Find where the given text appears and provide that cell's center as [x, y] coordinate. 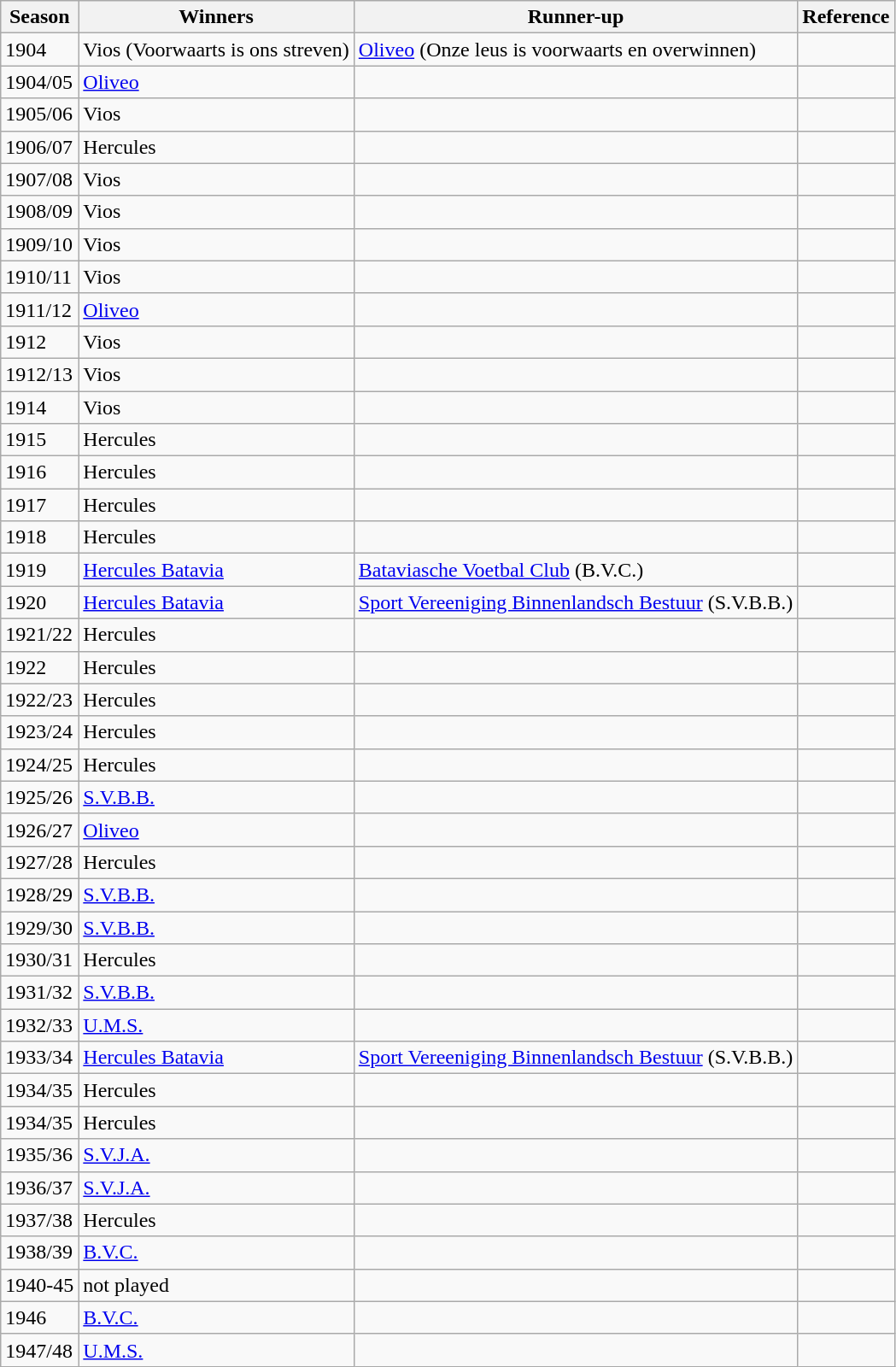
Reference [846, 17]
1919 [39, 570]
1917 [39, 505]
1905/06 [39, 114]
1929/30 [39, 927]
1936/37 [39, 1188]
Oliveo (Onze leus is voorwaarts en overwinnen) [576, 50]
Season [39, 17]
Runner-up [576, 17]
1912 [39, 342]
1937/38 [39, 1220]
1946 [39, 1317]
1922 [39, 667]
1947/48 [39, 1350]
1904 [39, 50]
1938/39 [39, 1253]
1911/12 [39, 309]
1907/08 [39, 179]
1918 [39, 537]
Winners [216, 17]
Vios (Voorwaarts is ons streven) [216, 50]
1916 [39, 472]
Bataviasche Voetbal Club (B.V.C.) [576, 570]
1921/22 [39, 635]
1910/11 [39, 277]
1925/26 [39, 797]
1922/23 [39, 700]
1909/10 [39, 244]
1926/27 [39, 830]
1906/07 [39, 147]
1908/09 [39, 212]
1924/25 [39, 765]
1904/05 [39, 82]
1931/32 [39, 993]
1930/31 [39, 960]
1935/36 [39, 1155]
1932/33 [39, 1025]
1915 [39, 440]
1923/24 [39, 732]
1920 [39, 602]
1927/28 [39, 862]
1940-45 [39, 1285]
1933/34 [39, 1058]
not played [216, 1285]
1914 [39, 408]
1912/13 [39, 374]
1928/29 [39, 895]
